Scan for the cell matching the given text and deliver its (x, y) coordinate at center. 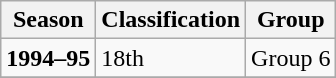
18th (171, 58)
Classification (171, 20)
Group (291, 20)
Season (48, 20)
Group 6 (291, 58)
1994–95 (48, 58)
